Output the [X, Y] coordinate of the center of the cell containing the given text.  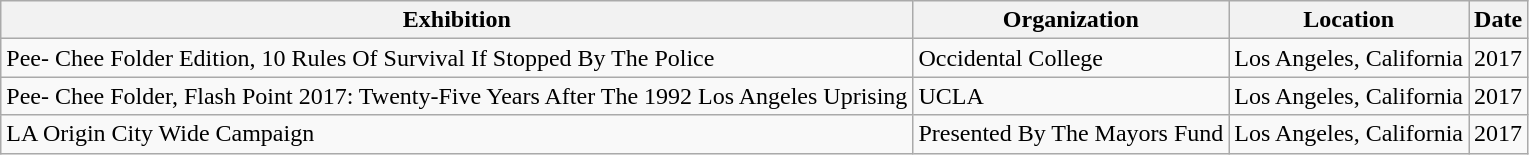
Date [1498, 20]
Location [1349, 20]
Organization [1071, 20]
LA Origin City Wide Campaign [457, 134]
Exhibition [457, 20]
Occidental College [1071, 58]
Pee- Chee Folder Edition, 10 Rules Of Survival If Stopped By The Police [457, 58]
UCLA [1071, 96]
Presented By The Mayors Fund [1071, 134]
Pee- Chee Folder, Flash Point 2017: Twenty-Five Years After The 1992 Los Angeles Uprising [457, 96]
